Search for the cell housing the specified text and yield its [X, Y] center coordinate. 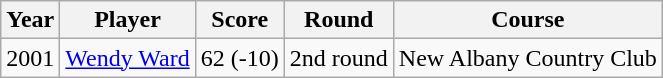
Player [128, 20]
Course [528, 20]
Score [240, 20]
Year [30, 20]
2001 [30, 58]
Round [338, 20]
Wendy Ward [128, 58]
2nd round [338, 58]
New Albany Country Club [528, 58]
62 (-10) [240, 58]
